Output the (x, y) coordinate of the center of the cell containing the given text.  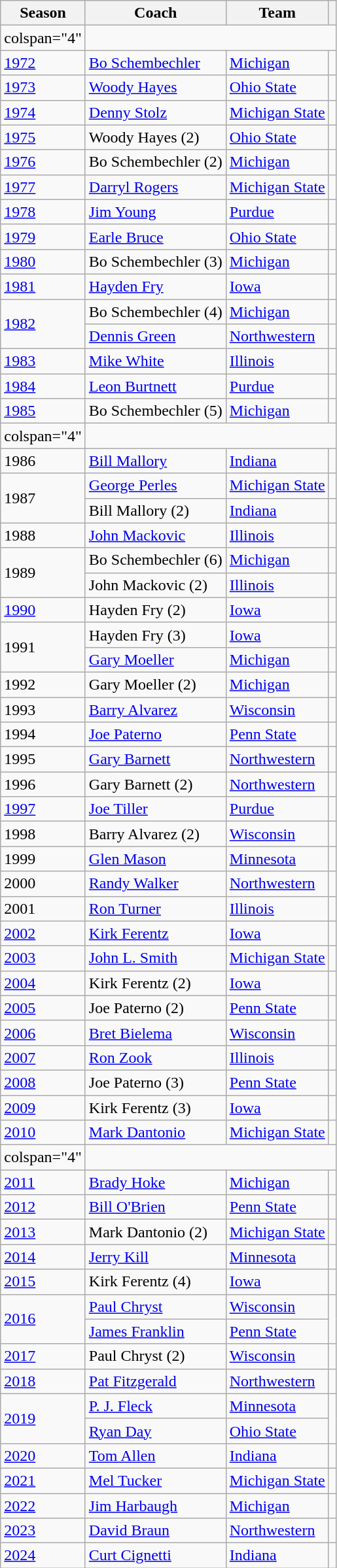
2016 (43, 1319)
Bo Schembechler (2) (156, 162)
P. J. Fleck (156, 1406)
Season (43, 13)
Kirk Ferentz (3) (156, 1108)
Paul Chryst (156, 1307)
2021 (43, 1480)
2004 (43, 983)
2010 (43, 1133)
2015 (43, 1282)
1993 (43, 709)
Hayden Fry (3) (156, 635)
1983 (43, 361)
David Braun (156, 1531)
2005 (43, 1008)
Mike White (156, 361)
1991 (43, 647)
1987 (43, 498)
Leon Burtnett (156, 386)
1979 (43, 237)
1984 (43, 386)
2006 (43, 1033)
2022 (43, 1505)
Jim Young (156, 212)
2023 (43, 1531)
Bo Schembechler (3) (156, 261)
1989 (43, 573)
2008 (43, 1082)
Denny Stolz (156, 112)
Kirk Ferentz (4) (156, 1282)
Bo Schembechler (5) (156, 411)
Bret Bielema (156, 1033)
2024 (43, 1556)
Paul Chryst (2) (156, 1356)
Tom Allen (156, 1456)
Hayden Fry (2) (156, 610)
2013 (43, 1232)
1976 (43, 162)
Dennis Green (156, 337)
2019 (43, 1418)
Gary Barnett (2) (156, 784)
John Mackovic (156, 535)
1978 (43, 212)
Bill Mallory (2) (156, 510)
George Perles (156, 486)
2001 (43, 909)
1985 (43, 411)
Bo Schembechler (156, 63)
Jim Harbaugh (156, 1505)
2000 (43, 884)
1973 (43, 88)
2017 (43, 1356)
2009 (43, 1108)
1994 (43, 735)
Team (277, 13)
Ron Turner (156, 909)
Darryl Rogers (156, 187)
2002 (43, 933)
1972 (43, 63)
Ron Zook (156, 1058)
1992 (43, 684)
Bill Mallory (156, 461)
John Mackovic (2) (156, 585)
Gary Moeller (2) (156, 684)
Gary Moeller (156, 659)
Joe Tiller (156, 809)
Jerry Kill (156, 1257)
Kirk Ferentz (2) (156, 983)
Coach (156, 13)
Woody Hayes (156, 88)
Mel Tucker (156, 1480)
Joe Paterno (156, 735)
Barry Alvarez (156, 709)
2012 (43, 1207)
Randy Walker (156, 884)
Brady Hoke (156, 1182)
2003 (43, 958)
Woody Hayes (2) (156, 137)
2020 (43, 1456)
Curt Cignetti (156, 1556)
Barry Alvarez (2) (156, 834)
1975 (43, 137)
Glen Mason (156, 859)
1986 (43, 461)
John L. Smith (156, 958)
Bill O'Brien (156, 1207)
Bo Schembechler (6) (156, 560)
1990 (43, 610)
1977 (43, 187)
1999 (43, 859)
Earle Bruce (156, 237)
Gary Barnett (156, 759)
1996 (43, 784)
Mark Dantonio (2) (156, 1232)
Mark Dantonio (156, 1133)
Joe Paterno (2) (156, 1008)
1974 (43, 112)
Hayden Fry (156, 286)
1995 (43, 759)
2014 (43, 1257)
1981 (43, 286)
Bo Schembechler (4) (156, 312)
Kirk Ferentz (156, 933)
Pat Fitzgerald (156, 1381)
1980 (43, 261)
2011 (43, 1182)
1997 (43, 809)
1988 (43, 535)
James Franklin (156, 1331)
1998 (43, 834)
Ryan Day (156, 1431)
Joe Paterno (3) (156, 1082)
1982 (43, 324)
2018 (43, 1381)
2007 (43, 1058)
